Pinpoint the cell where the given text exists, returning its (X, Y) midpoint coordinate. 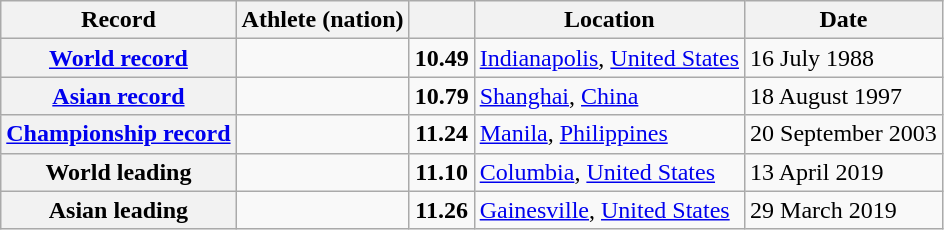
16 July 1988 (844, 58)
Columbia, United States (609, 172)
Shanghai, China (609, 96)
20 September 2003 (844, 134)
Asian record (118, 96)
10.79 (442, 96)
29 March 2019 (844, 210)
Gainesville, United States (609, 210)
11.24 (442, 134)
13 April 2019 (844, 172)
Record (118, 20)
World record (118, 58)
World leading (118, 172)
18 August 1997 (844, 96)
10.49 (442, 58)
Athlete (nation) (322, 20)
Date (844, 20)
11.26 (442, 210)
Indianapolis, United States (609, 58)
Manila, Philippines (609, 134)
Asian leading (118, 210)
Location (609, 20)
Championship record (118, 134)
11.10 (442, 172)
